Locate the cell with the specified text and output its [x, y] center coordinate. 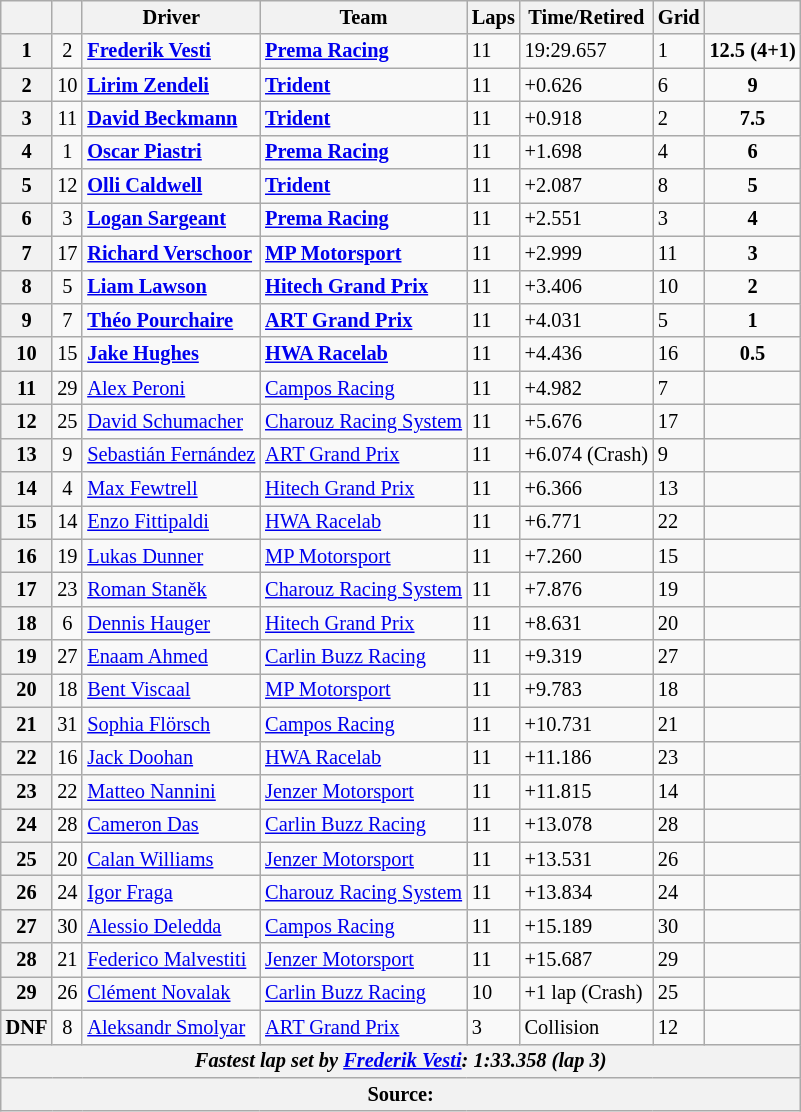
David Beckmann [171, 118]
Roman Staněk [171, 589]
+15.687 [586, 960]
31 [67, 724]
Enaam Ahmed [171, 657]
+3.406 [586, 287]
+4.982 [586, 388]
Max Fewtrell [171, 489]
Lukas Dunner [171, 556]
+6.771 [586, 522]
Cameron Das [171, 825]
DNF [27, 1027]
Jack Doohan [171, 758]
+7.260 [586, 556]
Grid [679, 17]
Olli Caldwell [171, 186]
Matteo Nannini [171, 791]
Bent Viscaal [171, 690]
Alessio Deledda [171, 926]
+11.815 [586, 791]
0.5 [753, 354]
Calan Williams [171, 859]
12.5 (4+1) [753, 51]
+0.918 [586, 118]
Sebastián Fernández [171, 455]
+13.531 [586, 859]
+2.999 [586, 253]
19:29.657 [586, 51]
+10.731 [586, 724]
Collision [586, 1027]
Team [364, 17]
+13.834 [586, 892]
+6.074 (Crash) [586, 455]
+0.626 [586, 85]
Sophia Flörsch [171, 724]
Théo Pourchaire [171, 320]
Fastest lap set by Frederik Vesti: 1:33.358 (lap 3) [401, 1061]
+1 lap (Crash) [586, 993]
+1.698 [586, 152]
Jake Hughes [171, 354]
+15.189 [586, 926]
+13.078 [586, 825]
Clément Novalak [171, 993]
Enzo Fittipaldi [171, 522]
+5.676 [586, 421]
Oscar Piastri [171, 152]
Laps [494, 17]
David Schumacher [171, 421]
+9.319 [586, 657]
Aleksandr Smolyar [171, 1027]
Time/Retired [586, 17]
+4.436 [586, 354]
+6.366 [586, 489]
Source: [401, 1094]
Federico Malvestiti [171, 960]
+4.031 [586, 320]
Richard Verschoor [171, 253]
Driver [171, 17]
Frederik Vesti [171, 51]
+8.631 [586, 623]
+11.186 [586, 758]
Dennis Hauger [171, 623]
+2.087 [586, 186]
+2.551 [586, 219]
+7.876 [586, 589]
+9.783 [586, 690]
Alex Peroni [171, 388]
Liam Lawson [171, 287]
7.5 [753, 118]
Igor Fraga [171, 892]
Lirim Zendeli [171, 85]
Logan Sargeant [171, 219]
